Determine the [X, Y] coordinate at the center of the cell enclosing the given text.  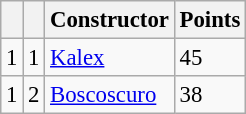
Constructor [110, 20]
Boscoscuro [110, 95]
Points [210, 20]
38 [210, 95]
45 [210, 58]
2 [34, 95]
Kalex [110, 58]
